Search for the cell housing the specified text and yield its (x, y) center coordinate. 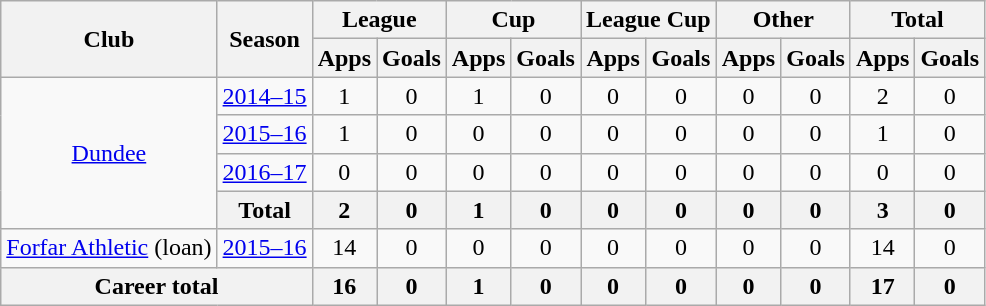
Dundee (109, 153)
17 (882, 286)
Season (264, 39)
Club (109, 39)
2016–17 (264, 172)
3 (882, 210)
League (379, 20)
2014–15 (264, 96)
16 (344, 286)
Cup (513, 20)
Forfar Athletic (loan) (109, 248)
Other (783, 20)
League Cup (648, 20)
Career total (156, 286)
